Identify which cell holds the provided text, then report its [X, Y] central coordinate. 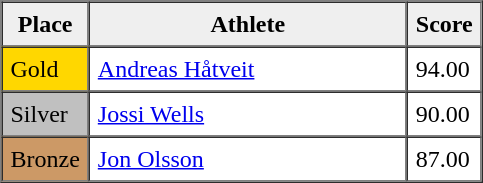
Gold [46, 68]
Silver [46, 114]
Jon Olsson [248, 158]
90.00 [444, 114]
Athlete [248, 24]
Place [46, 24]
94.00 [444, 68]
Score [444, 24]
Jossi Wells [248, 114]
Andreas Håtveit [248, 68]
87.00 [444, 158]
Bronze [46, 158]
